Detect which cell encompasses the target text, then output its [x, y] center coordinate. 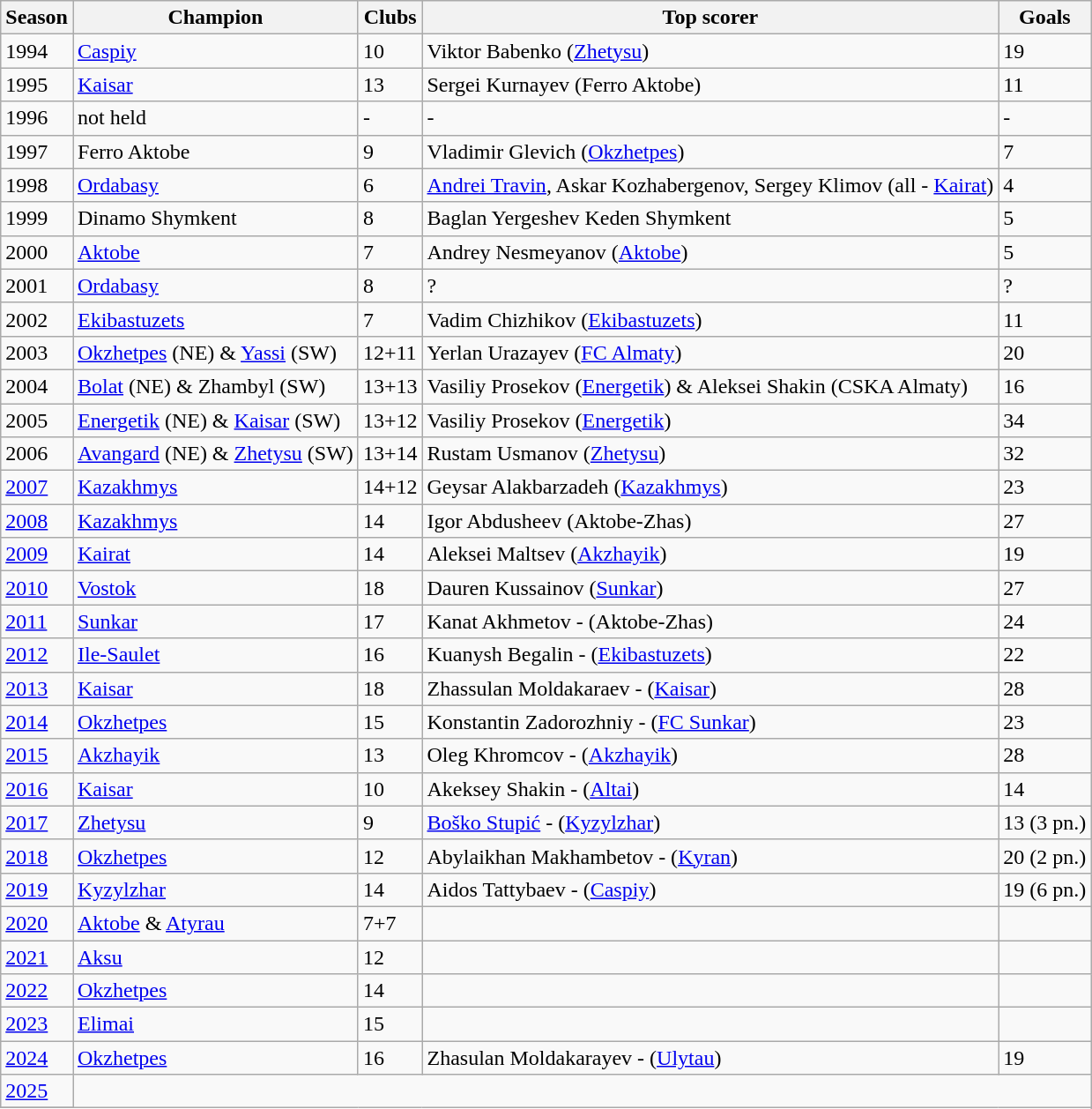
2022 [37, 991]
Dinamo Shymkent [215, 219]
Clubs [390, 18]
13+13 [390, 386]
Baglan Yergeshev Keden Shymkent [710, 219]
2010 [37, 588]
Yerlan Urazayev (FC Almaty) [710, 353]
Andrey Nesmeyanov (Aktobe) [710, 252]
2019 [37, 889]
not held [215, 118]
Caspiy [215, 51]
Akzhayik [215, 755]
12+11 [390, 353]
Abylaikhan Makhambetov - (Kyran) [710, 856]
Goals [1045, 18]
Aidos Tattybaev - (Caspiy) [710, 889]
Vasiliy Prosekov (Energetik) [710, 421]
2012 [37, 655]
Energetik (NE) & Kaisar (SW) [215, 421]
20 [1045, 353]
2017 [37, 822]
13+14 [390, 454]
2025 [37, 1091]
1998 [37, 185]
Vasiliy Prosekov (Energetik) & Aleksei Shakin (CSKA Almaty) [710, 386]
Ferro Aktobe [215, 152]
13+12 [390, 421]
Aktobe & Atyrau [215, 923]
17 [390, 621]
19 (6 pn.) [1045, 889]
32 [1045, 454]
2009 [37, 554]
Okzhetpes (NE) & Yassi (SW) [215, 353]
Akeksey Shakin - (Altai) [710, 789]
2002 [37, 319]
Sergei Kurnayev (Ferro Aktobe) [710, 85]
2016 [37, 789]
2007 [37, 488]
Zhetysu [215, 822]
Zhasulan Moldakarayev - (Ulytau) [710, 1058]
1999 [37, 219]
1995 [37, 85]
Kairat [215, 554]
Dauren Kussainov (Sunkar) [710, 588]
Viktor Babenko (Zhetysu) [710, 51]
34 [1045, 421]
2003 [37, 353]
Champion [215, 18]
Elimai [215, 1024]
2000 [37, 252]
2024 [37, 1058]
2004 [37, 386]
6 [390, 185]
2006 [37, 454]
Bolat (NE) & Zhambyl (SW) [215, 386]
Kyzylzhar [215, 889]
2023 [37, 1024]
20 (2 pn.) [1045, 856]
2011 [37, 621]
1997 [37, 152]
2018 [37, 856]
2008 [37, 521]
2014 [37, 722]
1994 [37, 51]
2015 [37, 755]
Ekibastuzets [215, 319]
Vadim Chizhikov (Ekibastuzets) [710, 319]
Oleg Khromcov - (Akzhayik) [710, 755]
2005 [37, 421]
Zhassulan Moldakaraev - (Kaisar) [710, 688]
24 [1045, 621]
Aktobe [215, 252]
Avangard (NE) & Zhetysu (SW) [215, 454]
2021 [37, 956]
Igor Abdusheev (Aktobe-Zhas) [710, 521]
Kuanysh Begalin - (Ekibastuzets) [710, 655]
Vostok [215, 588]
Aksu [215, 956]
2013 [37, 688]
Vladimir Glevich (Okzhetpes) [710, 152]
Ile-Saulet [215, 655]
13 (3 pn.) [1045, 822]
Sunkar [215, 621]
Andrei Travin, Askar Kozhabergenov, Sergey Klimov (all - Kairat) [710, 185]
Geysar Alakbarzadeh (Kazakhmys) [710, 488]
Konstantin Zadorozhniy - (FC Sunkar) [710, 722]
2001 [37, 286]
4 [1045, 185]
22 [1045, 655]
Top scorer [710, 18]
2020 [37, 923]
Aleksei Maltsev (Akzhayik) [710, 554]
7+7 [390, 923]
Kanat Akhmetov - (Aktobe-Zhas) [710, 621]
14+12 [390, 488]
Season [37, 18]
1996 [37, 118]
Boško Stupić - (Kyzylzhar) [710, 822]
Rustam Usmanov (Zhetysu) [710, 454]
